Return [X, Y] of the center of cell containing provided text 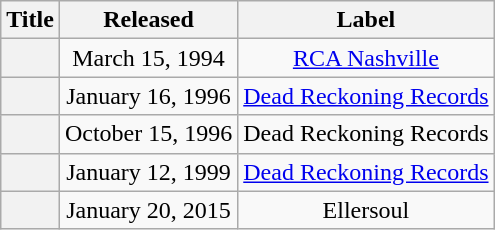
Released [148, 20]
Ellersoul [366, 210]
RCA Nashville [366, 58]
March 15, 1994 [148, 58]
January 12, 1999 [148, 172]
October 15, 1996 [148, 134]
January 16, 1996 [148, 96]
Label [366, 20]
Title [30, 20]
January 20, 2015 [148, 210]
